Return the [x, y] coordinate for the center point of the cell that contains the specified text.  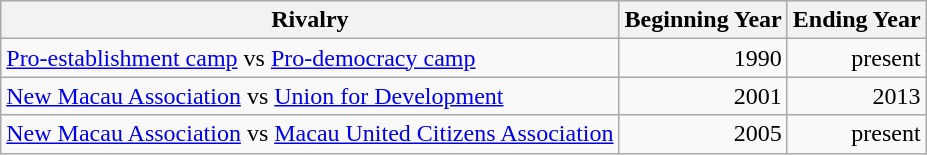
Rivalry [310, 20]
Ending Year [856, 20]
Pro-establishment camp vs Pro-democracy camp [310, 58]
1990 [703, 58]
2005 [703, 134]
Beginning Year [703, 20]
New Macau Association vs Union for Development [310, 96]
2013 [856, 96]
New Macau Association vs Macau United Citizens Association [310, 134]
2001 [703, 96]
